Extract the (x, y) coordinate from the center of the cell holding the provided text.  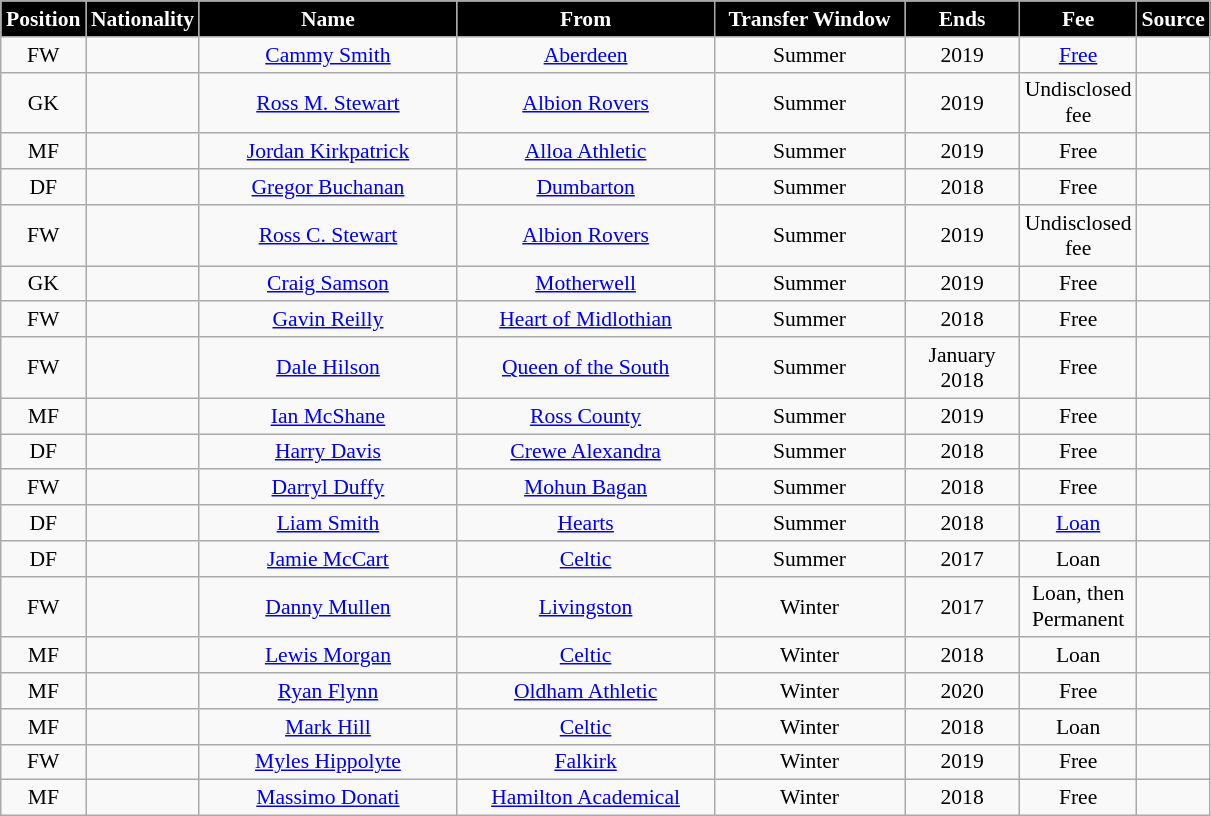
Ross M. Stewart (328, 102)
Jordan Kirkpatrick (328, 152)
January 2018 (962, 368)
Craig Samson (328, 284)
Aberdeen (586, 55)
Livingston (586, 606)
Position (44, 19)
Oldham Athletic (586, 691)
Gavin Reilly (328, 320)
Queen of the South (586, 368)
Mark Hill (328, 727)
Lewis Morgan (328, 656)
2020 (962, 691)
Harry Davis (328, 452)
Danny Mullen (328, 606)
Ross County (586, 416)
Falkirk (586, 762)
Motherwell (586, 284)
Transfer Window (809, 19)
Ends (962, 19)
Mohun Bagan (586, 488)
Hearts (586, 523)
Darryl Duffy (328, 488)
Liam Smith (328, 523)
From (586, 19)
Fee (1078, 19)
Source (1174, 19)
Alloa Athletic (586, 152)
Massimo Donati (328, 798)
Dumbarton (586, 187)
Hamilton Academical (586, 798)
Crewe Alexandra (586, 452)
Gregor Buchanan (328, 187)
Ryan Flynn (328, 691)
Name (328, 19)
Cammy Smith (328, 55)
Ian McShane (328, 416)
Ross C. Stewart (328, 236)
Dale Hilson (328, 368)
Heart of Midlothian (586, 320)
Loan, then Permanent (1078, 606)
Nationality (142, 19)
Myles Hippolyte (328, 762)
Jamie McCart (328, 559)
